Extract the (x, y) coordinate from the center of the cell holding the provided text.  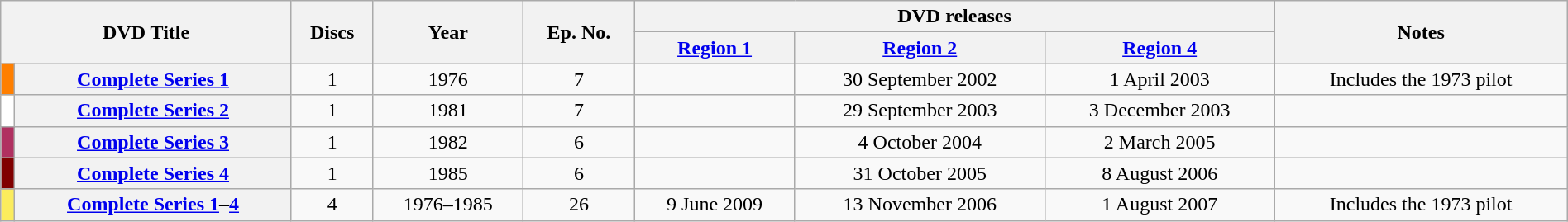
Complete Series 3 (154, 142)
Region 4 (1159, 48)
DVD releases (954, 17)
1 August 2007 (1159, 205)
Region 2 (920, 48)
Notes (1421, 32)
Complete Series 2 (154, 111)
Complete Series 4 (154, 173)
1 April 2003 (1159, 79)
Year (448, 32)
1985 (448, 173)
8 August 2006 (1159, 173)
Discs (332, 32)
Complete Series 1 (154, 79)
9 June 2009 (715, 205)
13 November 2006 (920, 205)
1976 (448, 79)
3 December 2003 (1159, 111)
Complete Series 1–4 (154, 205)
1982 (448, 142)
31 October 2005 (920, 173)
DVD Title (146, 32)
Ep. No. (579, 32)
29 September 2003 (920, 111)
1981 (448, 111)
30 September 2002 (920, 79)
4 (332, 205)
Region 1 (715, 48)
1976–1985 (448, 205)
26 (579, 205)
4 October 2004 (920, 142)
2 March 2005 (1159, 142)
